Capture the cell that displays the provided text and extract its [x, y] central coordinate. 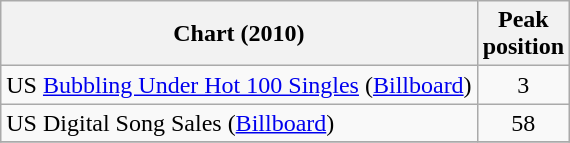
3 [523, 85]
58 [523, 123]
US Digital Song Sales (Billboard) [239, 123]
Chart (2010) [239, 34]
Peakposition [523, 34]
US Bubbling Under Hot 100 Singles (Billboard) [239, 85]
